Scan for the cell matching the given text and deliver its [x, y] coordinate at center. 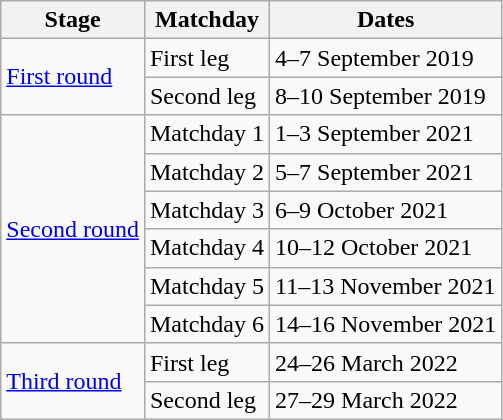
Stage [73, 20]
Second round [73, 229]
Matchday 6 [206, 324]
10–12 October 2021 [386, 248]
Matchday 5 [206, 286]
4–7 September 2019 [386, 58]
First round [73, 77]
1–3 September 2021 [386, 134]
Matchday 1 [206, 134]
Matchday [206, 20]
27–29 March 2022 [386, 400]
24–26 March 2022 [386, 362]
6–9 October 2021 [386, 210]
11–13 November 2021 [386, 286]
5–7 September 2021 [386, 172]
8–10 September 2019 [386, 96]
Matchday 3 [206, 210]
Matchday 4 [206, 248]
Dates [386, 20]
Matchday 2 [206, 172]
Third round [73, 381]
14–16 November 2021 [386, 324]
